Identify which cell holds the provided text, then report its [x, y] central coordinate. 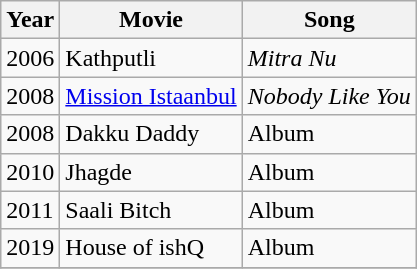
Song [329, 20]
Mitra Nu [329, 58]
Saali Bitch [151, 210]
Kathputli [151, 58]
2011 [30, 210]
Jhagde [151, 172]
Movie [151, 20]
Mission Istaanbul [151, 96]
House of ishQ [151, 248]
Dakku Daddy [151, 134]
2019 [30, 248]
2010 [30, 172]
2006 [30, 58]
Year [30, 20]
Nobody Like You [329, 96]
